Return [x, y] of the center of cell containing provided text 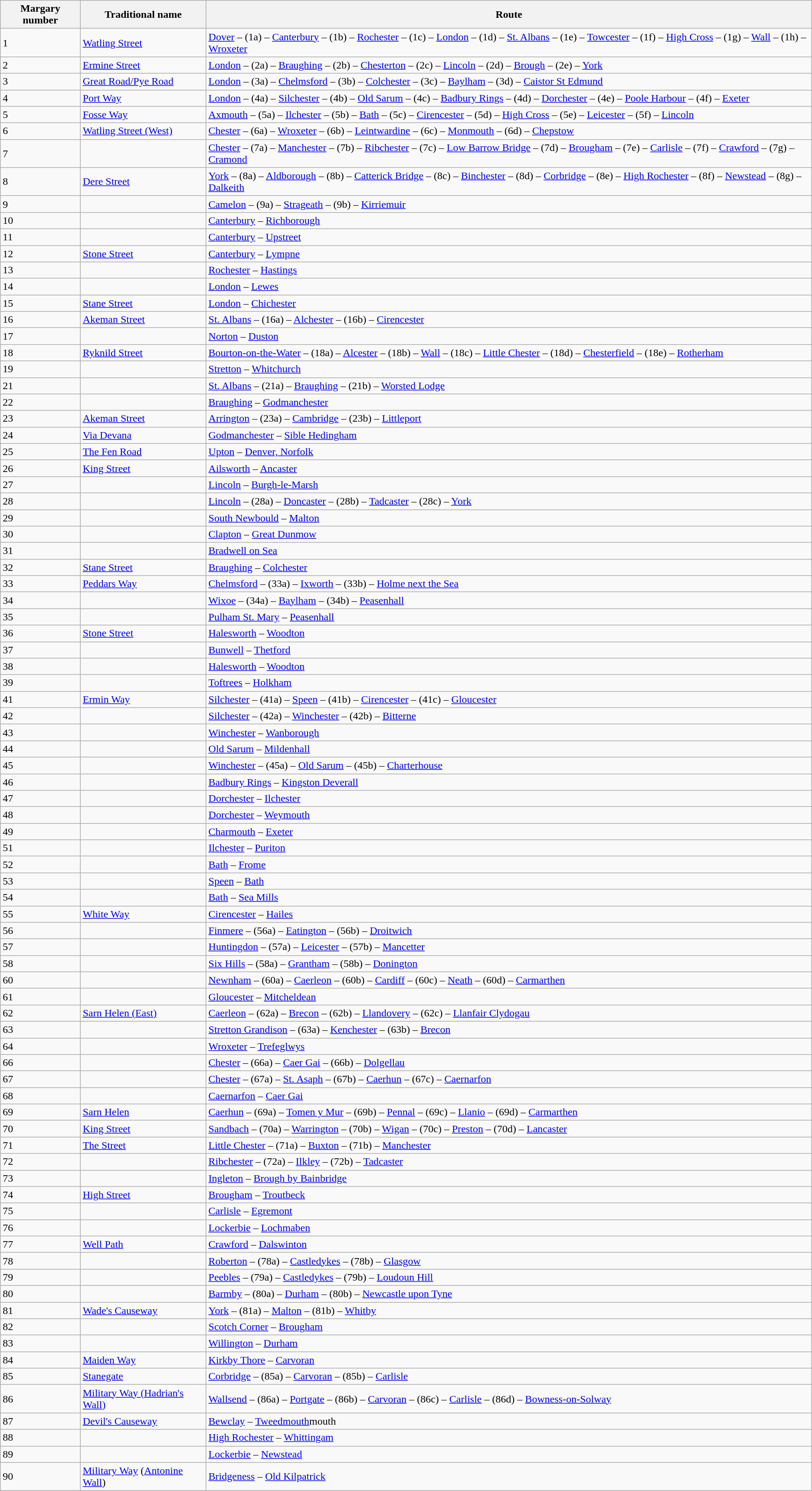
Maiden Way [143, 1360]
56 [40, 931]
London – Lewes [509, 287]
Route [509, 15]
Carlisle – Egremont [509, 1211]
Military Way (Hadrian's Wall) [143, 1399]
Port Way [143, 98]
14 [40, 287]
5 [40, 115]
24 [40, 435]
Kirkby Thore – Carvoran [509, 1360]
54 [40, 898]
Old Sarum – Mildenhall [509, 749]
66 [40, 1063]
Bath – Frome [509, 865]
Charmouth – Exeter [509, 832]
33 [40, 584]
16 [40, 320]
Roberton – (78a) – Castledykes – (78b) – Glasgow [509, 1261]
Peddars Way [143, 584]
51 [40, 848]
Arrington – (23a) – Cambridge – (23b) – Littleport [509, 419]
Bridgeness – Old Kilpatrick [509, 1477]
47 [40, 799]
86 [40, 1399]
High Street [143, 1195]
Canterbury – Upstreet [509, 237]
Watling Street (West) [143, 131]
27 [40, 485]
London – (4a) – Silchester – (4b) – Old Sarum – (4c) – Badbury Rings – (4d) – Dorchester – (4e) – Poole Harbour – (4f) – Exeter [509, 98]
Caerhun – (69a) – Tomen y Mur – (69b) – Pennal – (69c) – Llanio – (69d) – Carmarthen [509, 1112]
Norton – Duston [509, 336]
Traditional name [143, 15]
Sandbach – (70a) – Warrington – (70b) – Wigan – (70c) – Preston – (70d) – Lancaster [509, 1129]
44 [40, 749]
10 [40, 220]
21 [40, 386]
Camelon – (9a) – Strageath – (9b) – Kirriemuir [509, 204]
63 [40, 1029]
78 [40, 1261]
Wade's Causeway [143, 1311]
62 [40, 1013]
Dorchester – Ilchester [509, 799]
34 [40, 600]
Ribchester – (72a) – Ilkley – (72b) – Tadcaster [509, 1162]
76 [40, 1228]
74 [40, 1195]
Ryknild Street [143, 353]
80 [40, 1294]
Wroxeter – Trefeglwys [509, 1046]
Bradwell on Sea [509, 551]
81 [40, 1311]
75 [40, 1211]
13 [40, 270]
42 [40, 716]
60 [40, 980]
Military Way (Antonine Wall) [143, 1477]
Bath – Sea Mills [509, 898]
18 [40, 353]
Lockerbie – Newstead [509, 1454]
12 [40, 254]
Lincoln – Burgh-le-Marsh [509, 485]
17 [40, 336]
2 [40, 65]
Margary number [40, 15]
31 [40, 551]
36 [40, 633]
4 [40, 98]
Newnham – (60a) – Caerleon – (60b) – Cardiff – (60c) – Neath – (60d) – Carmarthen [509, 980]
8 [40, 181]
90 [40, 1477]
Chester – (67a) – St. Asaph – (67b) – Caerhun – (67c) – Caernarfon [509, 1079]
London – Chichester [509, 303]
79 [40, 1277]
London – (2a) – Braughing – (2b) – Chesterton – (2c) – Lincoln – (2d) – Brough – (2e) – York [509, 65]
York – (81a) – Malton – (81b) – Whitby [509, 1311]
York – (8a) – Aldborough – (8b) – Catterick Bridge – (8c) – Binchester – (8d) – Corbridge – (8e) – High Rochester – (8f) – Newstead – (8g) – Dalkeith [509, 181]
Axmouth – (5a) – Ilchester – (5b) – Bath – (5c) – Cirencester – (5d) – High Cross – (5e) – Leicester – (5f) – Lincoln [509, 115]
Watling Street [143, 43]
28 [40, 501]
69 [40, 1112]
Dorchester – Weymouth [509, 815]
Winchester – (45a) – Old Sarum – (45b) – Charterhouse [509, 765]
Ermine Street [143, 65]
Bunwell – Thetford [509, 650]
Speen – Bath [509, 881]
Via Devana [143, 435]
Godmanchester – Sible Hedingham [509, 435]
Little Chester – (71a) – Buxton – (71b) – Manchester [509, 1145]
Bewclay – Tweedmouthmouth [509, 1421]
Silchester – (41a) – Speen – (41b) – Cirencester – (41c) – Gloucester [509, 699]
73 [40, 1178]
Lockerbie – Lochmaben [509, 1228]
52 [40, 865]
Devil's Causeway [143, 1421]
Rochester – Hastings [509, 270]
Gloucester – Mitcheldean [509, 996]
Cirencester – Hailes [509, 914]
Badbury Rings – Kingston Deverall [509, 782]
Willington – Durham [509, 1344]
68 [40, 1096]
Sarn Helen [143, 1112]
Peebles – (79a) – Castledykes – (79b) – Loudoun Hill [509, 1277]
Ailsworth – Ancaster [509, 468]
Scotch Corner – Brougham [509, 1327]
87 [40, 1421]
London – (3a) – Chelmsford – (3b) – Colchester – (3c) – Baylham – (3d) – Caistor St Edmund [509, 82]
30 [40, 534]
The Fen Road [143, 452]
6 [40, 131]
Wallsend – (86a) – Portgate – (86b) – Carvoran – (86c) – Carlisle – (86d) – Bowness-on-Solway [509, 1399]
67 [40, 1079]
39 [40, 683]
Huntingdon – (57a) – Leicester – (57b) – Mancetter [509, 947]
22 [40, 402]
35 [40, 617]
Great Road/Pye Road [143, 82]
26 [40, 468]
Caernarfon – Caer Gai [509, 1096]
Sarn Helen (East) [143, 1013]
Stretton Grandison – (63a) – Kenchester – (63b) – Brecon [509, 1029]
23 [40, 419]
55 [40, 914]
Canterbury – Richborough [509, 220]
37 [40, 650]
Pulham St. Mary – Peasenhall [509, 617]
64 [40, 1046]
83 [40, 1344]
Ermin Way [143, 699]
Brougham – Troutbeck [509, 1195]
25 [40, 452]
49 [40, 832]
Barmby – (80a) – Durham – (80b) – Newcastle upon Tyne [509, 1294]
7 [40, 154]
38 [40, 666]
Six Hills – (58a) – Grantham – (58b) – Donington [509, 963]
Stretton – Whitchurch [509, 369]
Chester – (6a) – Wroxeter – (6b) – Leintwardine – (6c) – Monmouth – (6d) – Chepstow [509, 131]
White Way [143, 914]
Finmere – (56a) – Eatington – (56b) – Droitwich [509, 931]
1 [40, 43]
Dere Street [143, 181]
St. Albans – (21a) – Braughing – (21b) – Worsted Lodge [509, 386]
Silchester – (42a) – Winchester – (42b) – Bitterne [509, 716]
85 [40, 1376]
48 [40, 815]
Corbridge – (85a) – Carvoran – (85b) – Carlisle [509, 1376]
Canterbury – Lympne [509, 254]
41 [40, 699]
32 [40, 567]
Upton – Denver, Norfolk [509, 452]
Caerleon – (62a) – Brecon – (62b) – Llandovery – (62c) – Llanfair Clydogau [509, 1013]
9 [40, 204]
43 [40, 732]
South Newbould – Malton [509, 518]
Toftrees – Holkham [509, 683]
Well Path [143, 1244]
Wixoe – (34a) – Baylham – (34b) – Peasenhall [509, 600]
Fosse Way [143, 115]
29 [40, 518]
46 [40, 782]
Chester – (7a) – Manchester – (7b) – Ribchester – (7c) – Low Barrow Bridge – (7d) – Brougham – (7e) – Carlisle – (7f) – Crawford – (7g) – Cramond [509, 154]
3 [40, 82]
89 [40, 1454]
Crawford – Dalswinton [509, 1244]
Chester – (66a) – Caer Gai – (66b) – Dolgellau [509, 1063]
82 [40, 1327]
Braughing – Godmanchester [509, 402]
Bourton-on-the-Water – (18a) – Alcester – (18b) – Wall – (18c) – Little Chester – (18d) – Chesterfield – (18e) – Rotherham [509, 353]
58 [40, 963]
88 [40, 1438]
Ilchester – Puriton [509, 848]
St. Albans – (16a) – Alchester – (16b) – Cirencester [509, 320]
Stanegate [143, 1376]
Winchester – Wanborough [509, 732]
77 [40, 1244]
61 [40, 996]
High Rochester – Whittingam [509, 1438]
57 [40, 947]
45 [40, 765]
Ingleton – Brough by Bainbridge [509, 1178]
Braughing – Colchester [509, 567]
72 [40, 1162]
19 [40, 369]
Chelmsford – (33a) – Ixworth – (33b) – Holme next the Sea [509, 584]
71 [40, 1145]
Clapton – Great Dunmow [509, 534]
53 [40, 881]
Lincoln – (28a) – Doncaster – (28b) – Tadcaster – (28c) – York [509, 501]
15 [40, 303]
70 [40, 1129]
11 [40, 237]
The Street [143, 1145]
84 [40, 1360]
